Output the [x, y] coordinate of the center of the cell containing the given text.  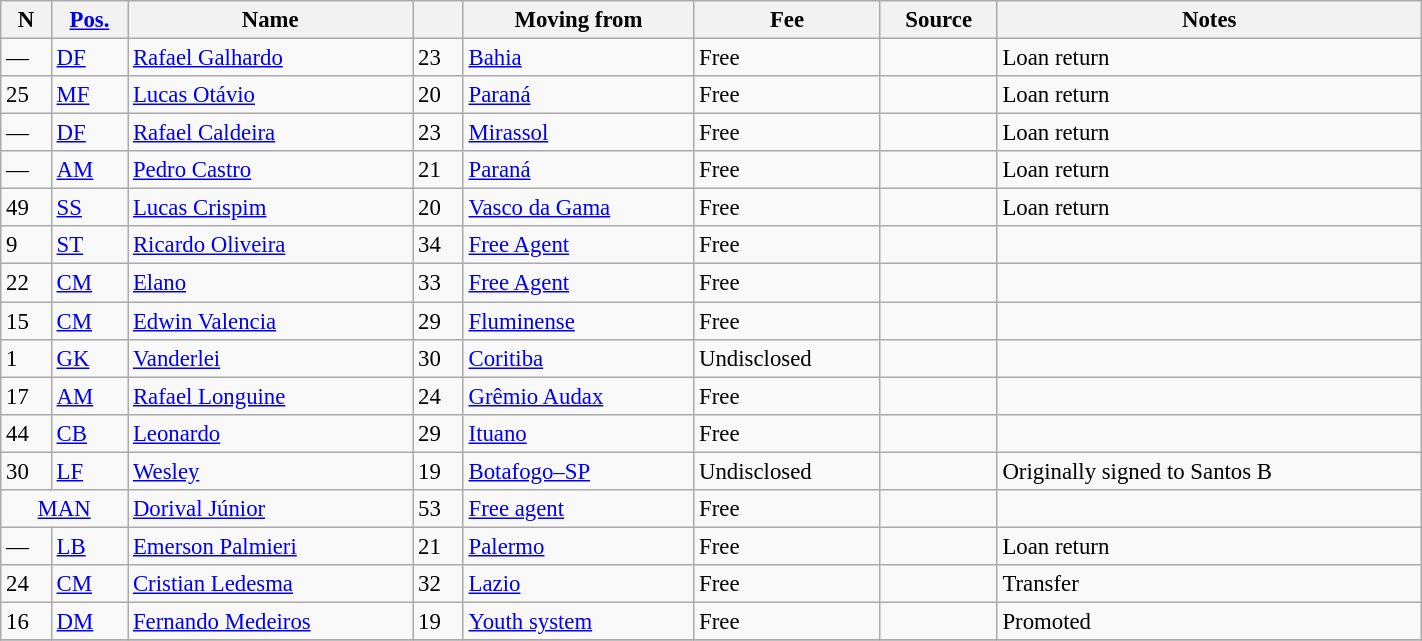
Wesley [270, 471]
DM [89, 621]
Rafael Galhardo [270, 58]
Rafael Longuine [270, 396]
Botafogo–SP [578, 471]
CB [89, 433]
Bahia [578, 58]
22 [26, 283]
15 [26, 321]
Cristian Ledesma [270, 584]
Vasco da Gama [578, 208]
Leonardo [270, 433]
Lucas Otávio [270, 95]
Lucas Crispim [270, 208]
MF [89, 95]
Grêmio Audax [578, 396]
Source [938, 20]
SS [89, 208]
Pos. [89, 20]
Youth system [578, 621]
16 [26, 621]
Fee [787, 20]
Transfer [1209, 584]
Coritiba [578, 358]
Rafael Caldeira [270, 133]
Pedro Castro [270, 170]
34 [438, 245]
GK [89, 358]
53 [438, 509]
Emerson Palmieri [270, 546]
33 [438, 283]
Free agent [578, 509]
1 [26, 358]
Edwin Valencia [270, 321]
Fluminense [578, 321]
25 [26, 95]
Palermo [578, 546]
Elano [270, 283]
Moving from [578, 20]
Ricardo Oliveira [270, 245]
Fernando Medeiros [270, 621]
Mirassol [578, 133]
Notes [1209, 20]
9 [26, 245]
LB [89, 546]
32 [438, 584]
17 [26, 396]
Originally signed to Santos B [1209, 471]
MAN [64, 509]
44 [26, 433]
Promoted [1209, 621]
Vanderlei [270, 358]
N [26, 20]
Dorival Júnior [270, 509]
49 [26, 208]
Lazio [578, 584]
Name [270, 20]
Ituano [578, 433]
ST [89, 245]
LF [89, 471]
